From the cell containing the given text, extract its center point as (x, y) coordinate. 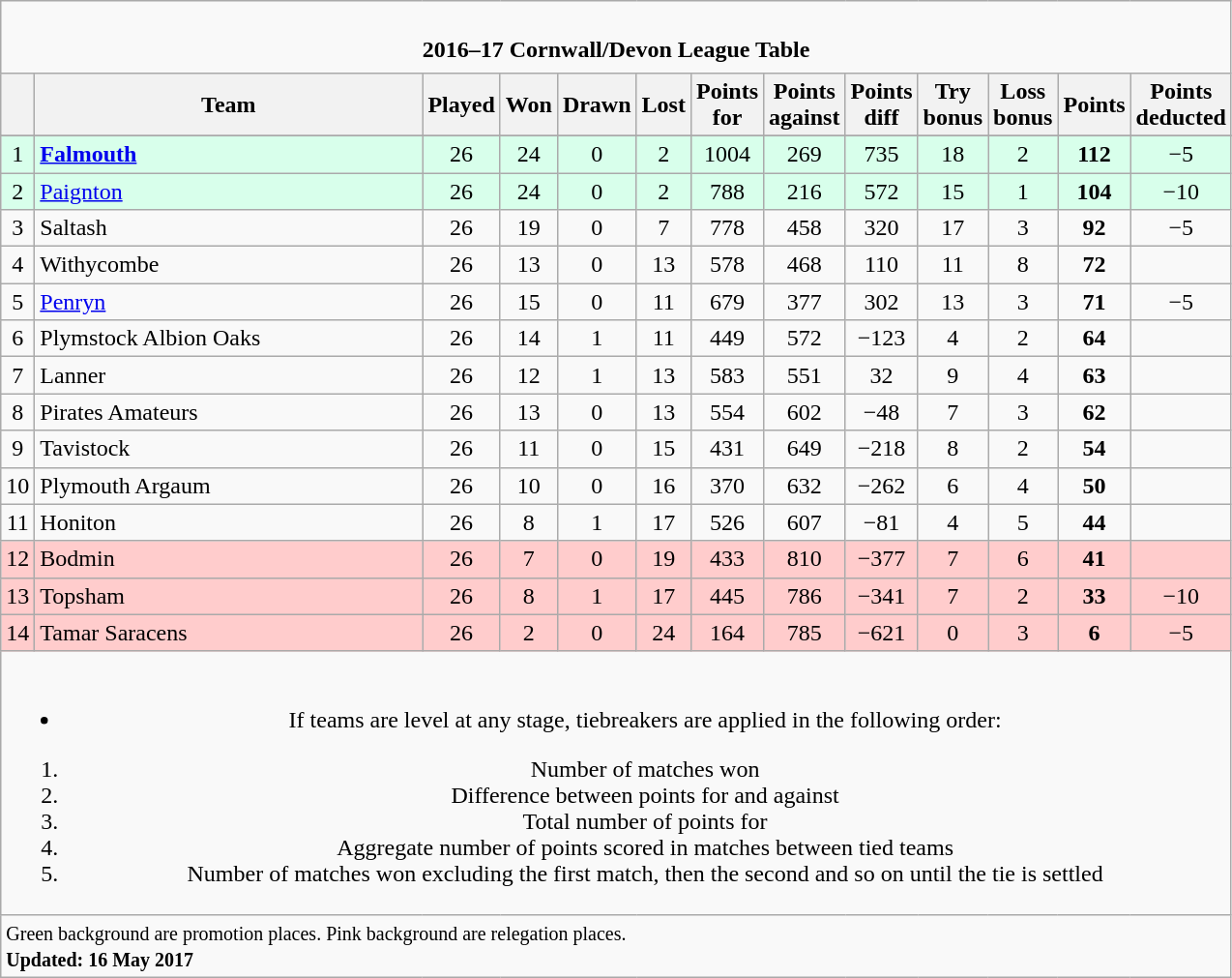
−218 (882, 449)
71 (1095, 302)
Paignton (228, 191)
785 (805, 633)
−377 (882, 559)
778 (727, 228)
Topsham (228, 596)
Points (1095, 104)
468 (805, 265)
433 (727, 559)
44 (1095, 522)
Tavistock (228, 449)
104 (1095, 191)
810 (805, 559)
431 (727, 449)
526 (727, 522)
Withycombe (228, 265)
−262 (882, 486)
72 (1095, 265)
320 (882, 228)
788 (727, 191)
551 (805, 375)
458 (805, 228)
649 (805, 449)
Played (461, 104)
Saltash (228, 228)
18 (953, 154)
−123 (882, 339)
62 (1095, 412)
607 (805, 522)
Points deducted (1181, 104)
449 (727, 339)
54 (1095, 449)
370 (727, 486)
16 (663, 486)
−81 (882, 522)
Team (228, 104)
Plymouth Argaum (228, 486)
Pirates Amateurs (228, 412)
Loss bonus (1023, 104)
41 (1095, 559)
1004 (727, 154)
786 (805, 596)
64 (1095, 339)
Drawn (597, 104)
32 (882, 375)
−621 (882, 633)
445 (727, 596)
583 (727, 375)
Plymstock Albion Oaks (228, 339)
Points against (805, 104)
50 (1095, 486)
Points diff (882, 104)
164 (727, 633)
302 (882, 302)
632 (805, 486)
377 (805, 302)
Falmouth (228, 154)
Won (528, 104)
602 (805, 412)
735 (882, 154)
Honiton (228, 522)
Points for (727, 104)
Lanner (228, 375)
Bodmin (228, 559)
−341 (882, 596)
269 (805, 154)
−48 (882, 412)
Tamar Saracens (228, 633)
554 (727, 412)
Lost (663, 104)
110 (882, 265)
Green background are promotion places. Pink background are relegation places.Updated: 16 May 2017 (617, 946)
112 (1095, 154)
63 (1095, 375)
Penryn (228, 302)
92 (1095, 228)
Try bonus (953, 104)
216 (805, 191)
679 (727, 302)
33 (1095, 596)
578 (727, 265)
